Determine the [X, Y] coordinate at the center of the cell enclosing the given text.  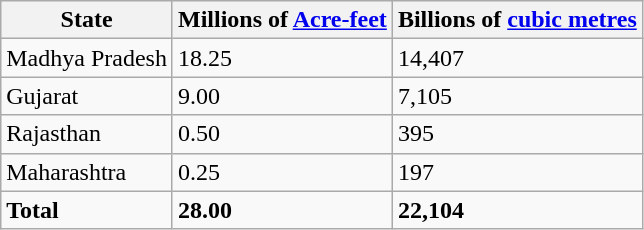
Millions of Acre-feet [282, 20]
18.25 [282, 58]
14,407 [517, 58]
Gujarat [87, 96]
Maharashtra [87, 172]
0.50 [282, 134]
State [87, 20]
0.25 [282, 172]
28.00 [282, 210]
Billions of cubic metres [517, 20]
Rajasthan [87, 134]
395 [517, 134]
Madhya Pradesh [87, 58]
Total [87, 210]
7,105 [517, 96]
197 [517, 172]
22,104 [517, 210]
9.00 [282, 96]
